Provide the (X, Y) coordinate of the cell's center where the given text is located.  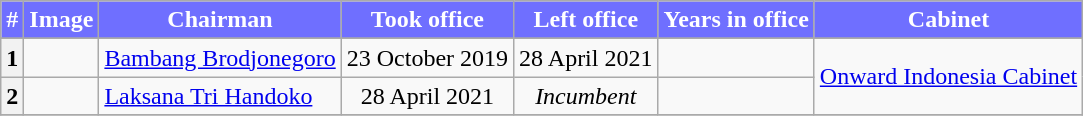
Took office (427, 20)
Laksana Tri Handoko (220, 96)
Image (62, 20)
Cabinet (948, 20)
Chairman (220, 20)
Bambang Brodjonegoro (220, 58)
# (12, 20)
2 (12, 96)
Left office (586, 20)
23 October 2019 (427, 58)
1 (12, 58)
Incumbent (586, 96)
Years in office (736, 20)
Onward Indonesia Cabinet (948, 77)
